Output the (X, Y) coordinate of the center of the cell containing the given text.  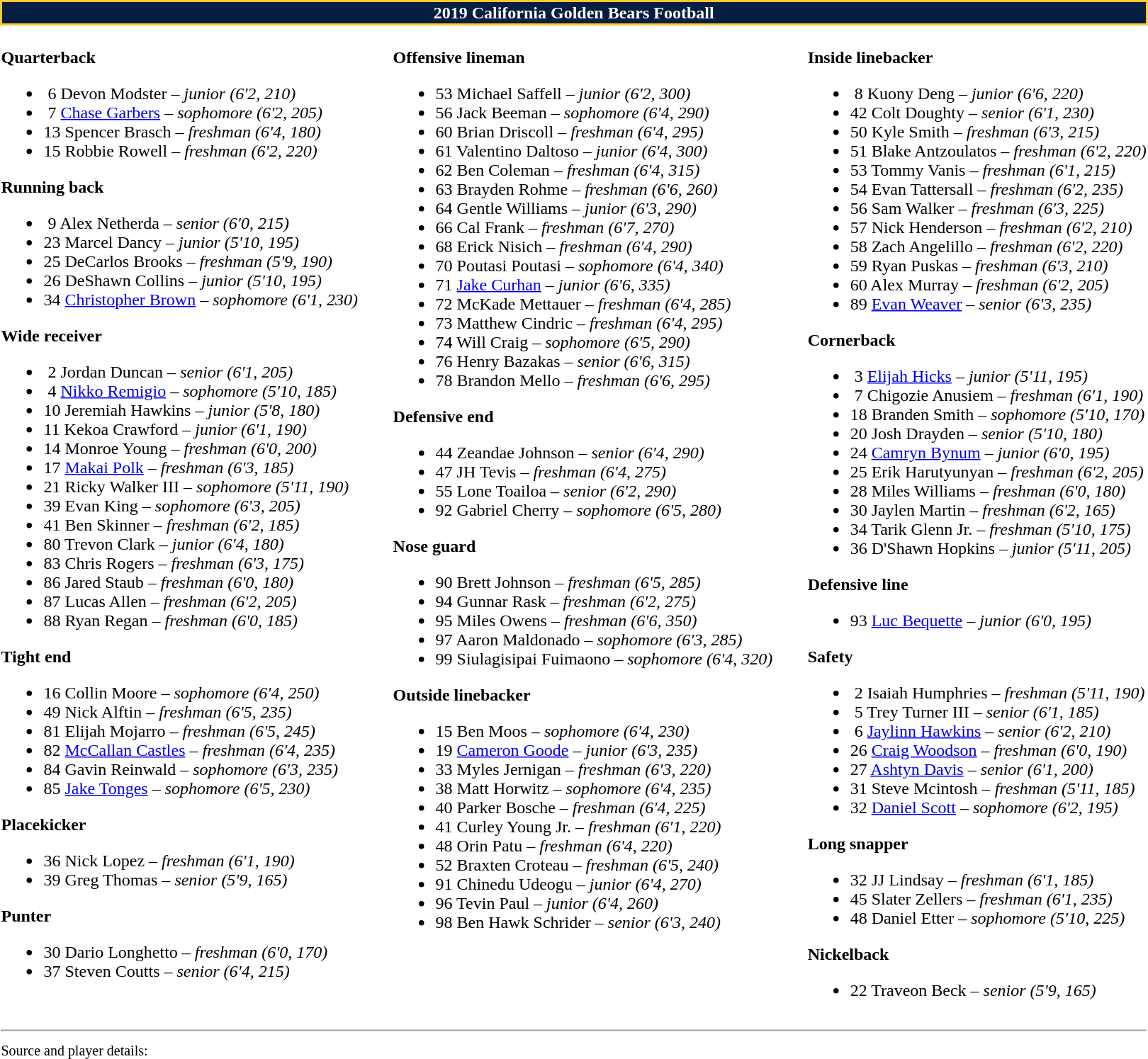
2019 California Golden Bears Football (574, 13)
